Extract the [X, Y] coordinate from the center of the cell holding the provided text.  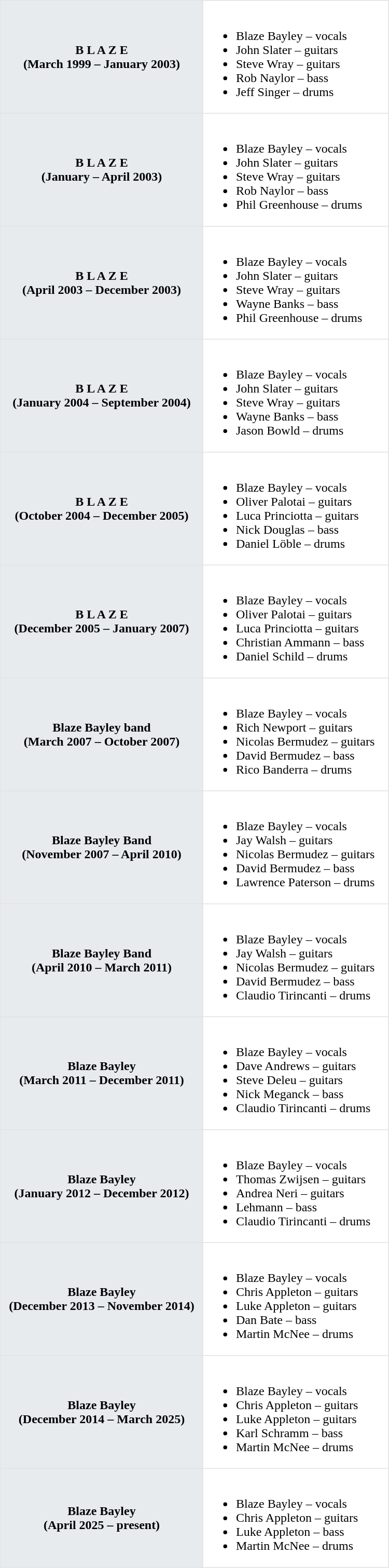
B L A Z E(December 2005 – January 2007) [102, 621]
Blaze Bayley – vocalsJohn Slater – guitarsSteve Wray – guitarsWayne Banks – bassJason Bowld – drums [296, 396]
B L A Z E(March 1999 – January 2003) [102, 57]
Blaze Bayley – vocalsJohn Slater – guitarsSteve Wray – guitarsRob Naylor – bassPhil Greenhouse – drums [296, 170]
Blaze Bayley – vocalsChris Appleton – guitarsLuke Appleton – guitarsKarl Schramm – bassMartin McNee – drums [296, 1412]
Blaze Bayley Band(November 2007 – April 2010) [102, 847]
Blaze Bayley(January 2012 – December 2012) [102, 1186]
Blaze Bayley – vocalsDave Andrews – guitarsSteve Deleu – guitarsNick Meganck – bassClaudio Tirincanti – drums [296, 1073]
Blaze Bayley – vocalsRich Newport – guitarsNicolas Bermudez – guitarsDavid Bermudez – bassRico Banderra – drums [296, 735]
Blaze Bayley – vocalsOliver Palotai – guitarsLuca Princiotta – guitarsNick Douglas – bassDaniel Löble – drums [296, 509]
Blaze Bayley – vocalsJohn Slater – guitarsSteve Wray – guitarsRob Naylor – bassJeff Singer – drums [296, 57]
B L A Z E(April 2003 – December 2003) [102, 283]
B L A Z E(January – April 2003) [102, 170]
Blaze Bayley(December 2014 – March 2025) [102, 1412]
Blaze Bayley – vocalsJay Walsh – guitarsNicolas Bermudez – guitarsDavid Bermudez – bassLawrence Paterson – drums [296, 847]
B L A Z E(October 2004 – December 2005) [102, 509]
Blaze Bayley – vocalsChris Appleton – guitarsLuke Appleton – bassMartin McNee – drums [296, 1518]
Blaze Bayley Band(April 2010 – March 2011) [102, 961]
Blaze Bayley(December 2013 – November 2014) [102, 1299]
Blaze Bayley(March 2011 – December 2011) [102, 1073]
Blaze Bayley – vocalsThomas Zwijsen – guitarsAndrea Neri – guitarsLehmann – bassClaudio Tirincanti – drums [296, 1186]
Blaze Bayley – vocalsJohn Slater – guitarsSteve Wray – guitarsWayne Banks – bassPhil Greenhouse – drums [296, 283]
B L A Z E(January 2004 – September 2004) [102, 396]
Blaze Bayley(April 2025 – present) [102, 1518]
Blaze Bayley – vocalsChris Appleton – guitarsLuke Appleton – guitarsDan Bate – bassMartin McNee – drums [296, 1299]
Blaze Bayley – vocalsOliver Palotai – guitarsLuca Princiotta – guitarsChristian Ammann – bassDaniel Schild – drums [296, 621]
Blaze Bayley – vocalsJay Walsh – guitarsNicolas Bermudez – guitarsDavid Bermudez – bassClaudio Tirincanti – drums [296, 961]
Blaze Bayley band(March 2007 – October 2007) [102, 735]
